Search for the cell housing the specified text and yield its (X, Y) center coordinate. 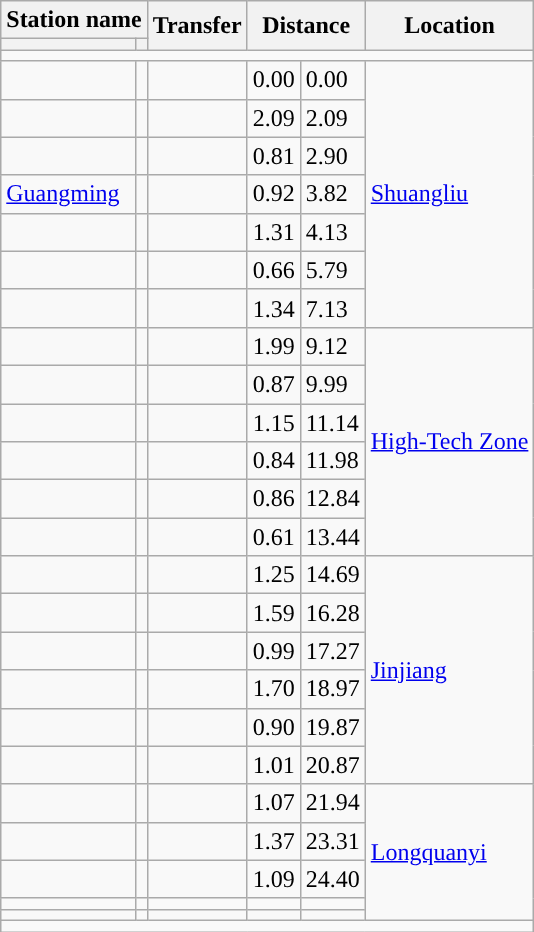
1.59 (274, 613)
1.37 (274, 841)
Shuangliu (450, 194)
0.81 (274, 156)
21.94 (332, 803)
5.79 (332, 270)
14.69 (332, 575)
11.14 (332, 423)
Transfer (197, 26)
19.87 (332, 727)
Jinjiang (450, 670)
Guangming (68, 194)
Station name (74, 20)
18.97 (332, 689)
13.44 (332, 537)
2.90 (332, 156)
0.66 (274, 270)
0.92 (274, 194)
0.87 (274, 384)
High-Tech Zone (450, 441)
3.82 (332, 194)
12.84 (332, 499)
Distance (306, 26)
1.99 (274, 346)
9.12 (332, 346)
7.13 (332, 308)
Longquanyi (450, 852)
1.34 (274, 308)
9.99 (332, 384)
4.13 (332, 232)
11.98 (332, 461)
1.70 (274, 689)
1.01 (274, 765)
1.31 (274, 232)
20.87 (332, 765)
1.15 (274, 423)
1.25 (274, 575)
24.40 (332, 879)
1.09 (274, 879)
0.90 (274, 727)
0.61 (274, 537)
16.28 (332, 613)
Location (450, 26)
23.31 (332, 841)
0.84 (274, 461)
0.99 (274, 651)
1.07 (274, 803)
0.86 (274, 499)
17.27 (332, 651)
